For the text-containing cell, return its midpoint in [X, Y] coordinate format. 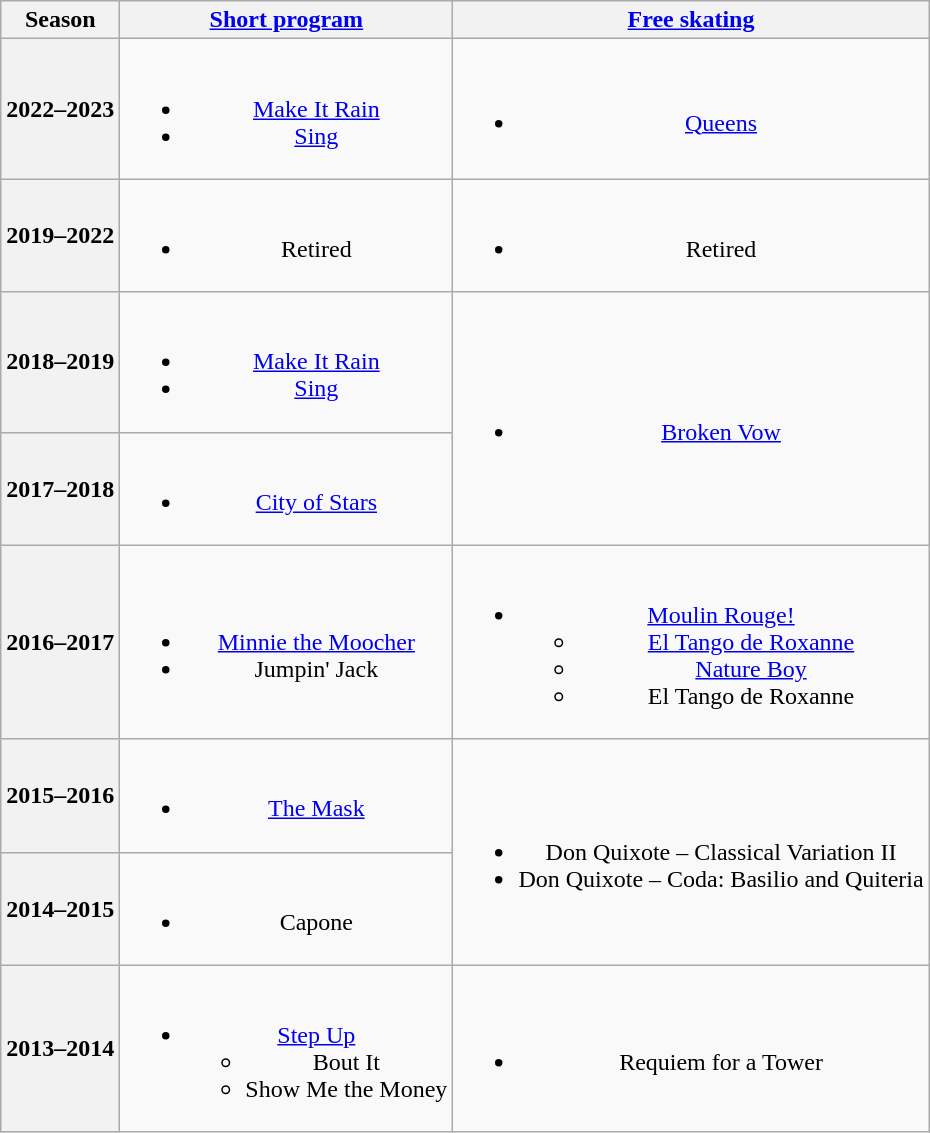
2017–2018 [60, 488]
Free skating [691, 20]
2013–2014 [60, 1048]
2019–2022 [60, 236]
Broken Vow [691, 418]
City of Stars [286, 488]
2022–2023 [60, 109]
Minnie the Moocher Jumpin' Jack [286, 642]
Don Quixote – Classical Variation II Don Quixote – Coda: Basilio and Quiteria [691, 852]
Step UpBout ItShow Me the Money [286, 1048]
Requiem for a Tower [691, 1048]
The Mask [286, 796]
Queens [691, 109]
Capone [286, 908]
2015–2016 [60, 796]
2014–2015 [60, 908]
2018–2019 [60, 362]
Short program [286, 20]
Season [60, 20]
Moulin Rouge!El Tango de Roxanne Nature Boy El Tango de Roxanne [691, 642]
2016–2017 [60, 642]
